Extract the (x, y) coordinate from the center of the cell holding the provided text.  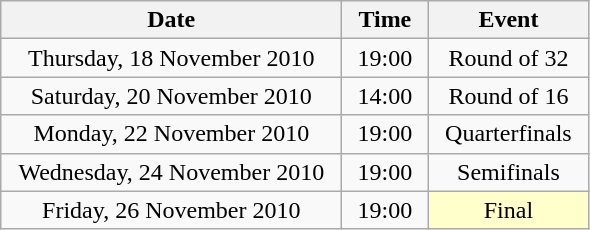
Wednesday, 24 November 2010 (172, 172)
Semifinals (508, 172)
Round of 32 (508, 58)
Round of 16 (508, 96)
Saturday, 20 November 2010 (172, 96)
14:00 (385, 96)
Friday, 26 November 2010 (172, 210)
Monday, 22 November 2010 (172, 134)
Thursday, 18 November 2010 (172, 58)
Quarterfinals (508, 134)
Time (385, 20)
Date (172, 20)
Final (508, 210)
Event (508, 20)
